Scan for the cell matching the given text and deliver its [X, Y] coordinate at center. 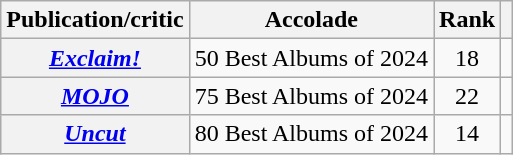
18 [468, 58]
80 Best Albums of 2024 [311, 134]
Accolade [311, 20]
Exclaim! [95, 58]
Publication/critic [95, 20]
Uncut [95, 134]
22 [468, 96]
Rank [468, 20]
14 [468, 134]
75 Best Albums of 2024 [311, 96]
MOJO [95, 96]
50 Best Albums of 2024 [311, 58]
